Search for the cell housing the specified text and yield its [X, Y] center coordinate. 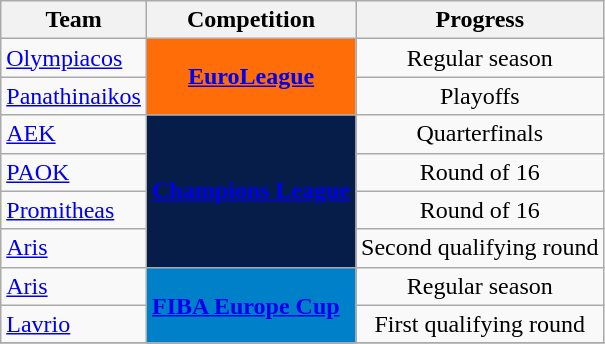
Second qualifying round [480, 248]
Lavrio [74, 324]
EuroLeague [250, 77]
Team [74, 20]
Playoffs [480, 96]
Champions League [250, 191]
First qualifying round [480, 324]
Progress [480, 20]
Panathinaikos [74, 96]
AEK [74, 134]
PAOK [74, 172]
FIBA Europe Cup [250, 305]
Quarterfinals [480, 134]
Promitheas [74, 210]
Olympiacos [74, 58]
Competition [250, 20]
